Scan for the cell matching the given text and deliver its [x, y] coordinate at center. 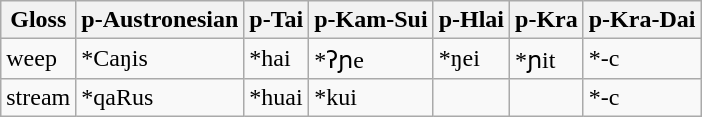
*ʔɲe [371, 59]
*kui [371, 97]
*hai [276, 59]
p-Tai [276, 20]
p-Kam-Sui [371, 20]
*qaRus [160, 97]
Gloss [38, 20]
*ŋei [471, 59]
*Caŋis [160, 59]
weep [38, 59]
stream [38, 97]
*huai [276, 97]
p-Austronesian [160, 20]
p-Kra-Dai [642, 20]
p-Hlai [471, 20]
p-Kra [547, 20]
*ɲit [547, 59]
